Detect which cell encompasses the target text, then output its [X, Y] center coordinate. 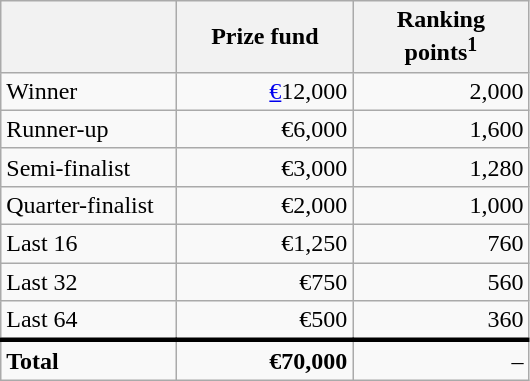
Total [89, 360]
Last 32 [89, 282]
1,600 [441, 129]
€70,000 [265, 360]
€500 [265, 321]
Runner-up [89, 129]
1,280 [441, 167]
2,000 [441, 91]
Last 64 [89, 321]
560 [441, 282]
€750 [265, 282]
Semi-finalist [89, 167]
Last 16 [89, 244]
€12,000 [265, 91]
– [441, 360]
Winner [89, 91]
Ranking points1 [441, 37]
€3,000 [265, 167]
Prize fund [265, 37]
360 [441, 321]
Quarter-finalist [89, 205]
€1,250 [265, 244]
760 [441, 244]
1,000 [441, 205]
€6,000 [265, 129]
€2,000 [265, 205]
